Return (X, Y) of the center of cell containing provided text 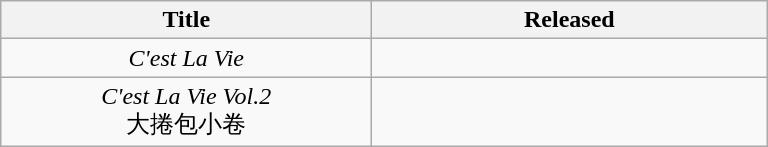
Released (570, 20)
Title (186, 20)
C'est La Vie Vol.2大捲包小卷 (186, 112)
C'est La Vie (186, 58)
